Detect which cell encompasses the target text, then output its [x, y] center coordinate. 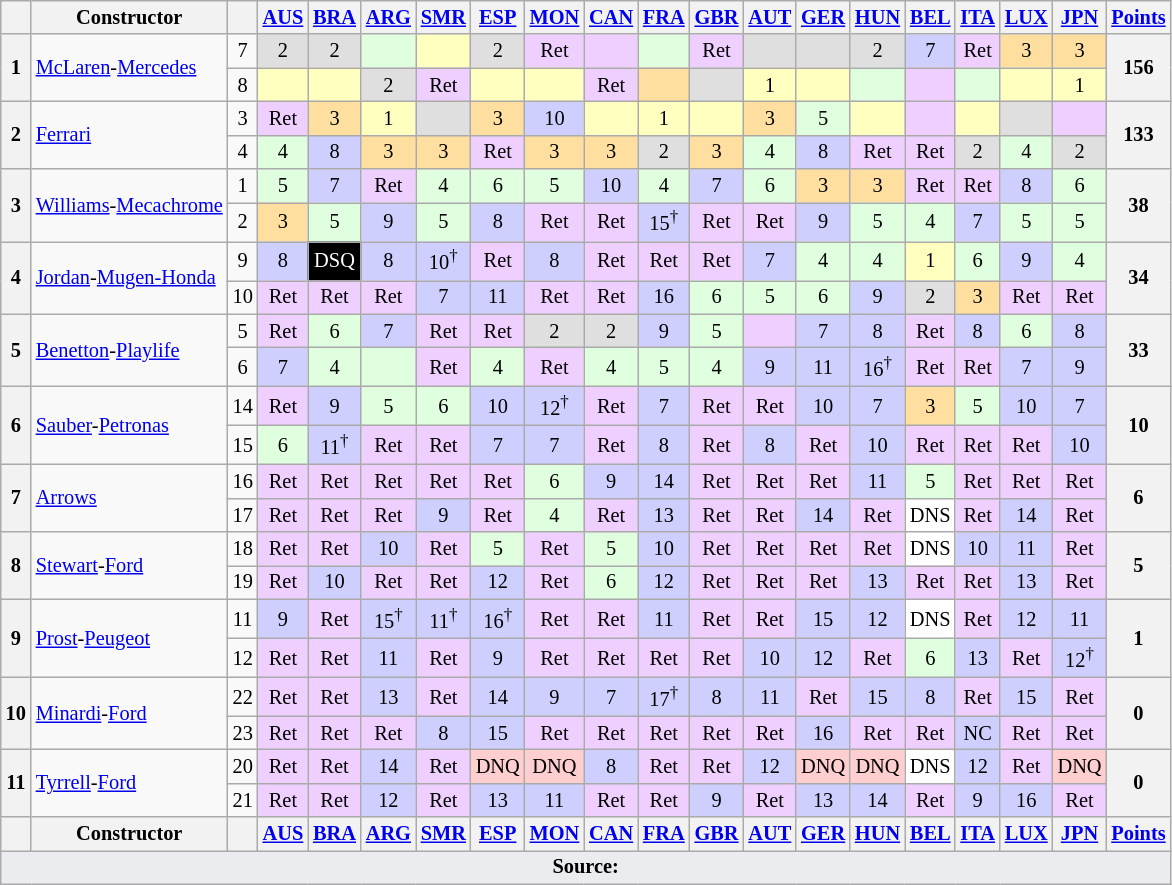
Jordan-Mugen-Honda [130, 278]
Prost-Peugeot [130, 638]
NC [977, 733]
33 [1138, 350]
Stewart-Ford [130, 566]
34 [1138, 278]
156 [1138, 68]
McLaren-Mercedes [130, 68]
Ferrari [130, 134]
23 [243, 733]
Tyrrell-Ford [130, 784]
22 [243, 696]
Source: [586, 867]
Benetton-Playlife [130, 350]
18 [243, 549]
DSQ [334, 260]
38 [1138, 206]
19 [243, 582]
133 [1138, 134]
Sauber-Petronas [130, 425]
17 [243, 515]
Williams-Mecachrome [130, 206]
Arrows [130, 498]
17† [664, 696]
Minardi-Ford [130, 714]
10† [444, 260]
20 [243, 767]
21 [243, 800]
